Provide the [x, y] coordinate of the cell's center where the given text is located.  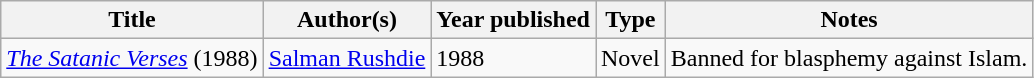
Title [132, 20]
The Satanic Verses (1988) [132, 58]
Novel [631, 58]
1988 [514, 58]
Type [631, 20]
Salman Rushdie [347, 58]
Banned for blasphemy against Islam. [849, 58]
Author(s) [347, 20]
Year published [514, 20]
Notes [849, 20]
